Find where the given text appears and provide that cell's center as [X, Y] coordinate. 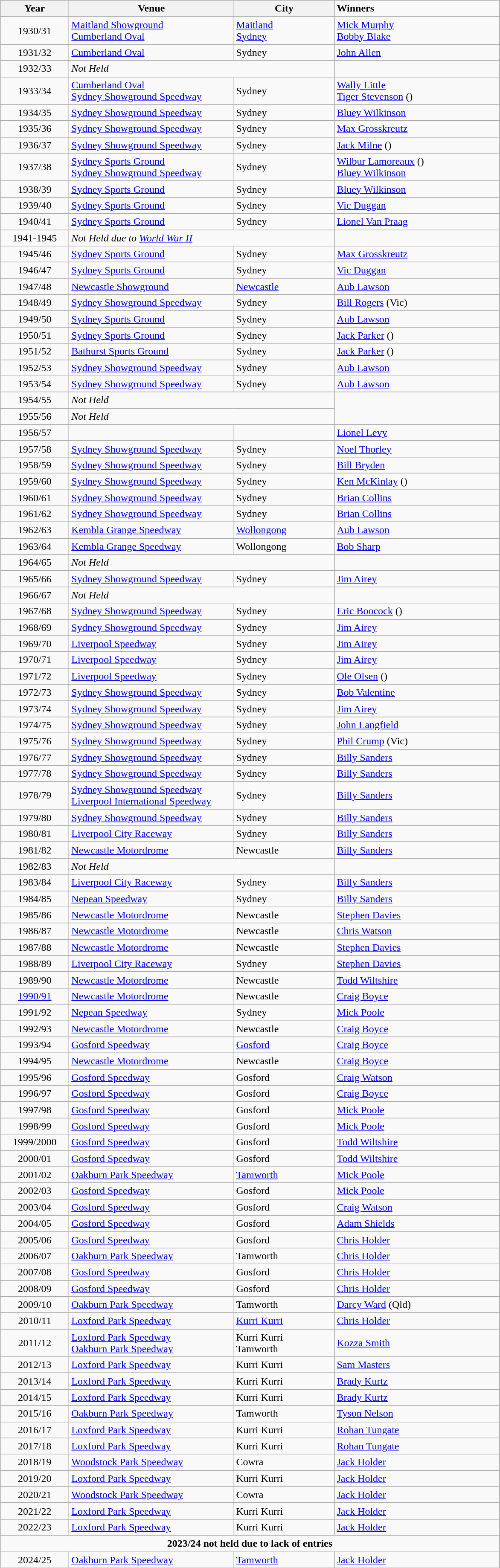
1997/98 [35, 1110]
2015/16 [35, 1414]
MaitlandSydney [284, 31]
1971/72 [35, 676]
2023/24 not held due to lack of entries [250, 1543]
Wally LittleTiger Stevenson () [417, 90]
Not Held due to World War II [202, 238]
2003/04 [35, 1207]
1974/75 [35, 725]
Sydney Showground SpeedwayLiverpool International Speedway [151, 796]
2016/17 [35, 1430]
2000/01 [35, 1159]
1931/32 [35, 52]
2004/05 [35, 1223]
1961/62 [35, 514]
1954/55 [35, 400]
1970/71 [35, 660]
2012/13 [35, 1365]
Loxford Park SpeedwayOakburn Park Speedway [151, 1343]
1988/89 [35, 964]
1989/90 [35, 980]
1956/57 [35, 433]
1932/33 [35, 69]
1977/78 [35, 774]
Kozza Smith [417, 1343]
2020/21 [35, 1495]
Bill Bryden [417, 465]
1933/34 [35, 90]
2010/11 [35, 1321]
2019/20 [35, 1478]
Phil Crump (Vic) [417, 741]
1987/88 [35, 947]
Noel Thorley [417, 449]
2024/25 [35, 1560]
Sydney Sports GroundSydney Showground Speedway [151, 167]
Lionel Van Praag [417, 221]
1978/79 [35, 796]
Wilbur Lamoreaux ()Bluey Wilkinson [417, 167]
1991/92 [35, 1012]
1983/84 [35, 883]
Adam Shields [417, 1223]
Bill Rogers (Vic) [417, 303]
1995/96 [35, 1077]
Maitland ShowgroundCumberland Oval [151, 31]
Venue [151, 9]
2006/07 [35, 1256]
Bathurst Sports Ground [151, 351]
Cumberland Oval [151, 52]
John Allen [417, 52]
1965/66 [35, 579]
1953/54 [35, 384]
2007/08 [35, 1272]
1982/83 [35, 866]
Chris Watson [417, 931]
2022/23 [35, 1527]
1948/49 [35, 303]
2009/10 [35, 1305]
2014/15 [35, 1397]
Kurri KurriTamworth [284, 1343]
1951/52 [35, 351]
1936/37 [35, 145]
2013/14 [35, 1381]
Lionel Levy [417, 433]
Sam Masters [417, 1365]
1981/82 [35, 850]
1950/51 [35, 335]
Year [35, 9]
2018/19 [35, 1462]
1952/53 [35, 368]
1999/2000 [35, 1142]
Cumberland OvalSydney Showground Speedway [151, 90]
2002/03 [35, 1191]
1990/91 [35, 996]
1947/48 [35, 287]
1958/59 [35, 465]
1972/73 [35, 692]
1937/38 [35, 167]
1964/65 [35, 563]
1986/87 [35, 931]
City [284, 9]
1996/97 [35, 1094]
2008/09 [35, 1289]
1968/69 [35, 627]
1938/39 [35, 189]
Bob Valentine [417, 692]
1975/76 [35, 741]
2017/18 [35, 1446]
1940/41 [35, 221]
1946/47 [35, 270]
1959/60 [35, 481]
2021/22 [35, 1511]
1963/64 [35, 546]
Darcy Ward (Qld) [417, 1305]
1979/80 [35, 818]
1992/93 [35, 1028]
2011/12 [35, 1343]
1962/63 [35, 530]
Ken McKinlay () [417, 481]
2005/06 [35, 1240]
1955/56 [35, 416]
1949/50 [35, 319]
Bob Sharp [417, 546]
1930/31 [35, 31]
1980/81 [35, 834]
1957/58 [35, 449]
1935/36 [35, 129]
Jack Milne () [417, 145]
1976/77 [35, 757]
1969/70 [35, 644]
1934/35 [35, 113]
Newcastle Showground [151, 287]
Eric Boocock () [417, 611]
2001/02 [35, 1175]
1998/99 [35, 1126]
1984/85 [35, 899]
1939/40 [35, 205]
1945/46 [35, 254]
Mick MurphyBobby Blake [417, 31]
John Langfield [417, 725]
1960/61 [35, 498]
1966/67 [35, 595]
1985/86 [35, 915]
Winners [417, 9]
1993/94 [35, 1045]
1973/74 [35, 709]
1941-1945 [35, 238]
Ole Olsen () [417, 676]
1967/68 [35, 611]
1994/95 [35, 1061]
Tyson Nelson [417, 1414]
